Return the (X, Y) coordinate for the center point of the cell that contains the specified text.  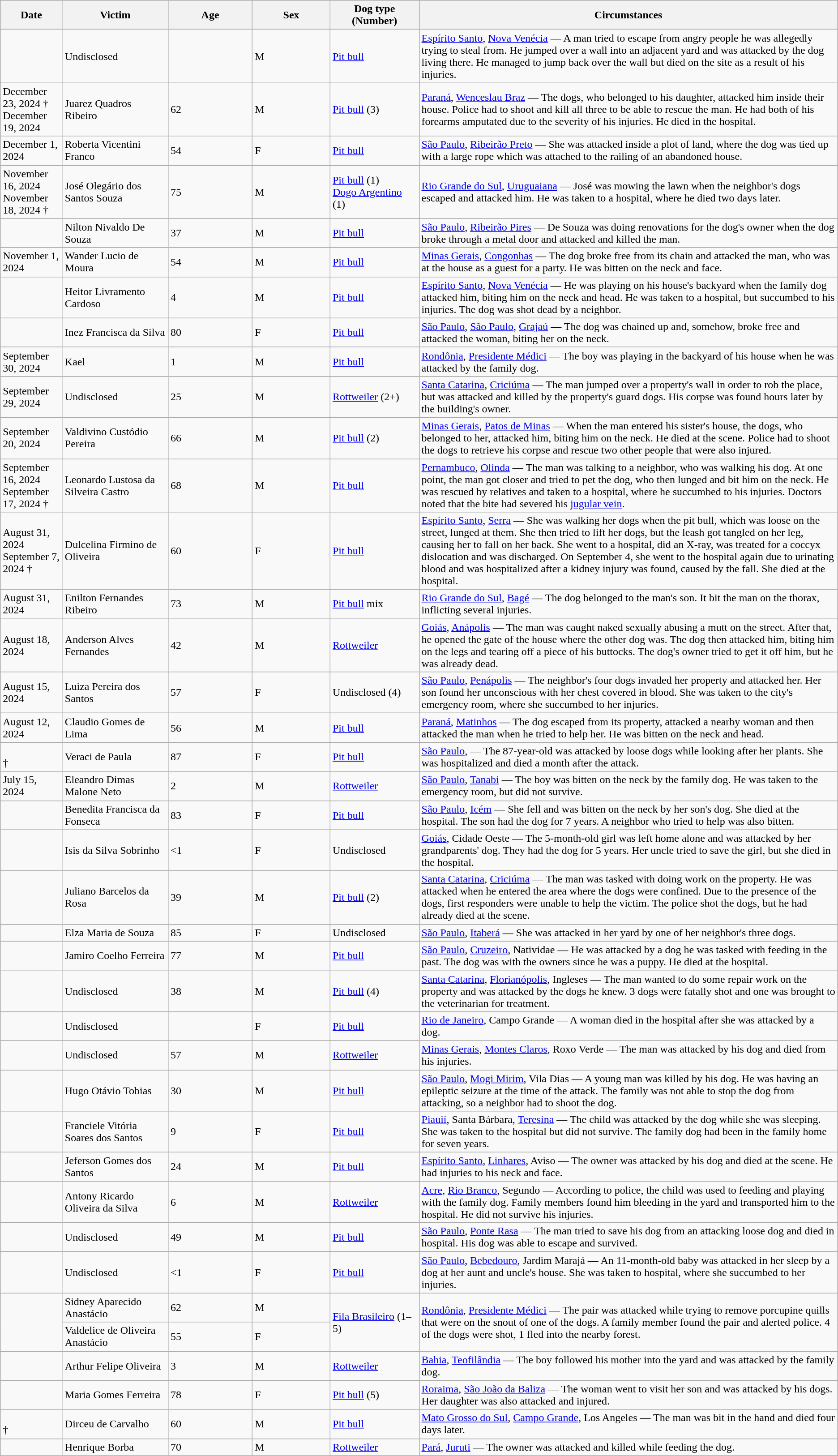
Pará, Juruti — The owner was attacked and killed while feeding the dog. (628, 1447)
August 12, 2024 (31, 728)
São Paulo, — The 87-year-old was attacked by loose dogs while looking after her plants. She was hospitalized and died a month after the attack. (628, 757)
Pit bull (4) (374, 991)
78 (210, 1395)
38 (210, 991)
Pit bull (5) (374, 1395)
Henrique Borba (115, 1447)
São Paulo, Itaberá — She was attacked in her yard by one of her neighbor's three dogs. (628, 933)
39 (210, 897)
Anderson Alves Fernandes (115, 646)
56 (210, 728)
November 1, 2024 (31, 262)
São Paulo, Tanabi — The boy was bitten on the neck by the family dog. He was taken to the emergency room, but did not survive. (628, 786)
Sidney Aparecido Anastácio (115, 1307)
77 (210, 955)
Roraima, São João da Baliza — The woman went to visit her son and was attacked by his dogs. Her daughter was also attacked and injured. (628, 1395)
Fila Brasileiro (1–5) (374, 1322)
Dog type (Number) (374, 15)
70 (210, 1447)
68 (210, 485)
42 (210, 646)
9 (210, 1132)
Rondônia, Presidente Médici — The boy was playing in the backyard of his house when he was attacked by the family dog. (628, 362)
85 (210, 933)
July 15, 2024 (31, 786)
Leonardo Lustosa da Silveira Castro (115, 485)
Nilton Nivaldo De Souza (115, 233)
75 (210, 192)
4 (210, 297)
Pit bull (3) (374, 109)
Antony Ricardo Oliveira da Silva (115, 1202)
São Paulo, Ponte Rasa — The man tried to save his dog from an attacking loose dog and died in hospital. His dog was able to escape and survived. (628, 1238)
Juarez Quadros Ribeiro (115, 109)
Valdivino Custódio Pereira (115, 438)
Veraci de Paula (115, 757)
73 (210, 604)
Maria Gomes Ferreira (115, 1395)
Sex (291, 15)
Arthur Felipe Oliveira (115, 1366)
37 (210, 233)
Claudio Gomes de Lima (115, 728)
Dulcelina Firmino de Oliveira (115, 551)
Luiza Pereira dos Santos (115, 693)
Eleandro Dimas Malone Neto (115, 786)
São Paulo, São Paulo, Grajaú — The dog was chained up and, somehow, broke free and attacked the woman, biting her on the neck. (628, 332)
83 (210, 815)
Isis da Silva Sobrinho (115, 850)
Rio Grande do Sul, Bagé — The dog belonged to the man's son. It bit the man on the thorax, inflicting several injuries. (628, 604)
Minas Gerais, Montes Claros, Roxo Verde — The man was attacked by his dog and died from his injuries. (628, 1055)
6 (210, 1202)
Date (31, 15)
December 1, 2024 (31, 150)
87 (210, 757)
80 (210, 332)
September 30, 2024 (31, 362)
Rottweiler (2+) (374, 397)
Inez Francisca da Silva (115, 332)
August 18, 2024 (31, 646)
Franciele Vitória Soares dos Santos (115, 1132)
Jamiro Coelho Ferreira (115, 955)
September 20, 2024 (31, 438)
30 (210, 1091)
1 (210, 362)
Undisclosed (4) (374, 693)
24 (210, 1167)
Rio de Janeiro, Campo Grande — A woman died in the hospital after she was attacked by a dog. (628, 1026)
49 (210, 1238)
Elza Maria de Souza (115, 933)
3 (210, 1366)
66 (210, 438)
Roberta Vicentini Franco (115, 150)
Dirceu de Carvalho (115, 1424)
Jeferson Gomes dos Santos (115, 1167)
Victim (115, 15)
Mato Grosso do Sul, Campo Grande, Los Angeles — The man was bit in the hand and died four days later. (628, 1424)
November 16, 2024November 18, 2024 † (31, 192)
September 16, 2024September 17, 2024 † (31, 485)
Enilton Fernandes Ribeiro (115, 604)
Juliano Barcelos da Rosa (115, 897)
Hugo Otávio Tobias (115, 1091)
2 (210, 786)
Heitor Livramento Cardoso (115, 297)
August 31, 2024 (31, 604)
Wander Lucio de Moura (115, 262)
December 23, 2024 †December 19, 2024 (31, 109)
Valdelice de Oliveira Anastácio (115, 1337)
Kael (115, 362)
September 29, 2024 (31, 397)
Benedita Francisca da Fonseca (115, 815)
Bahia, Teofilândia — The boy followed his mother into the yard and was attacked by the family dog. (628, 1366)
José Olegário dos Santos Souza (115, 192)
Age (210, 15)
Circumstances (628, 15)
Pit bull (1)Dogo Argentino (1) (374, 192)
25 (210, 397)
Espírito Santo, Linhares, Aviso — The owner was attacked by his dog and died at the scene. He had injuries to his neck and face. (628, 1167)
August 31, 2024September 7, 2024 † (31, 551)
Pit bull mix (374, 604)
August 15, 2024 (31, 693)
55 (210, 1337)
